Output the [x, y] coordinate of the center of the cell containing the given text.  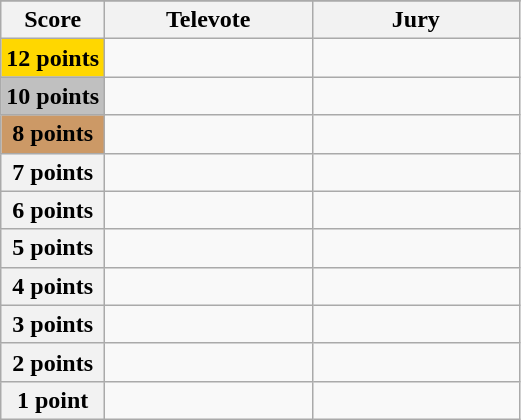
4 points [53, 286]
Jury [416, 20]
2 points [53, 362]
8 points [53, 134]
3 points [53, 324]
7 points [53, 172]
1 point [53, 400]
5 points [53, 248]
10 points [53, 96]
Score [53, 20]
12 points [53, 58]
6 points [53, 210]
Televote [209, 20]
